Identify which cell holds the provided text, then report its [X, Y] central coordinate. 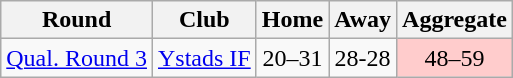
20–31 [292, 58]
48–59 [455, 58]
Club [204, 20]
Home [292, 20]
28-28 [363, 58]
Ystads IF [204, 58]
Round [77, 20]
Qual. Round 3 [77, 58]
Away [363, 20]
Aggregate [455, 20]
